From the cell containing the given text, extract its center point as [X, Y] coordinate. 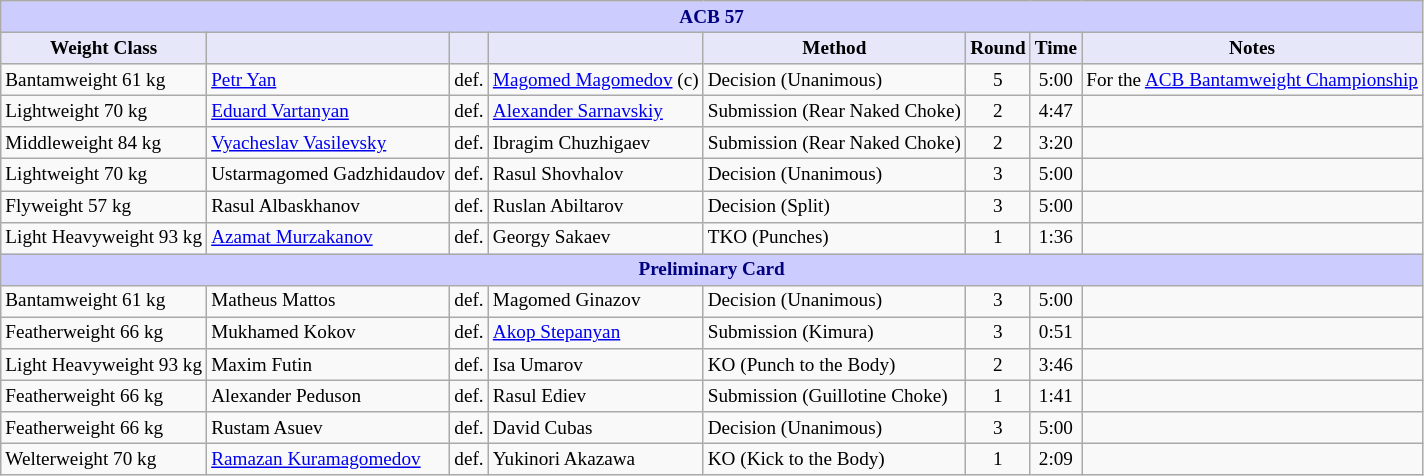
Ruslan Abiltarov [596, 206]
Rasul Albaskhanov [328, 206]
1:41 [1056, 396]
KO (Punch to the Body) [834, 365]
For the ACB Bantamweight Championship [1252, 80]
Ustarmagomed Gadzhidaudov [328, 175]
Submission (Guillotine Choke) [834, 396]
Rasul Shovhalov [596, 175]
ACB 57 [712, 17]
Submission (Kimura) [834, 333]
Rasul Ediev [596, 396]
3:20 [1056, 143]
Magomed Magomedov (c) [596, 80]
Welterweight 70 kg [104, 460]
Method [834, 48]
Middleweight 84 kg [104, 143]
Weight Class [104, 48]
Petr Yan [328, 80]
Eduard Vartanyan [328, 111]
Time [1056, 48]
Georgy Sakaev [596, 238]
Mukhamed Kokov [328, 333]
Alexander Sarnavskiy [596, 111]
Rustam Asuev [328, 428]
5 [998, 80]
3:46 [1056, 365]
Vyacheslav Vasilevsky [328, 143]
2:09 [1056, 460]
Notes [1252, 48]
Akop Stepanyan [596, 333]
Isa Umarov [596, 365]
0:51 [1056, 333]
TKO (Punches) [834, 238]
Matheus Mattos [328, 301]
Azamat Murzakanov [328, 238]
1:36 [1056, 238]
Alexander Peduson [328, 396]
KO (Kick to the Body) [834, 460]
Ibragim Chuzhigaev [596, 143]
Decision (Split) [834, 206]
Magomed Ginazov [596, 301]
David Cubas [596, 428]
4:47 [1056, 111]
Round [998, 48]
Yukinori Akazawa [596, 460]
Flyweight 57 kg [104, 206]
Ramazan Kuramagomedov [328, 460]
Preliminary Card [712, 270]
Maxim Futin [328, 365]
